Scan for the cell matching the given text and deliver its (X, Y) coordinate at center. 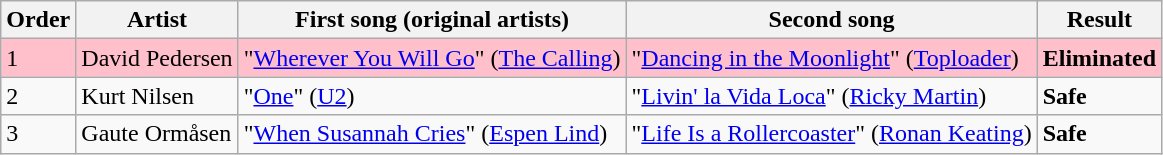
Gaute Ormåsen (157, 134)
"Dancing in the Moonlight" (Toploader) (832, 58)
Eliminated (1099, 58)
3 (38, 134)
2 (38, 96)
David Pedersen (157, 58)
Kurt Nilsen (157, 96)
"Livin' la Vida Loca" (Ricky Martin) (832, 96)
"Wherever You Will Go" (The Calling) (432, 58)
1 (38, 58)
Artist (157, 20)
First song (original artists) (432, 20)
"One" (U2) (432, 96)
Result (1099, 20)
"When Susannah Cries" (Espen Lind) (432, 134)
"Life Is a Rollercoaster" (Ronan Keating) (832, 134)
Order (38, 20)
Second song (832, 20)
